Return the [X, Y] coordinate for the center point of the cell that contains the specified text.  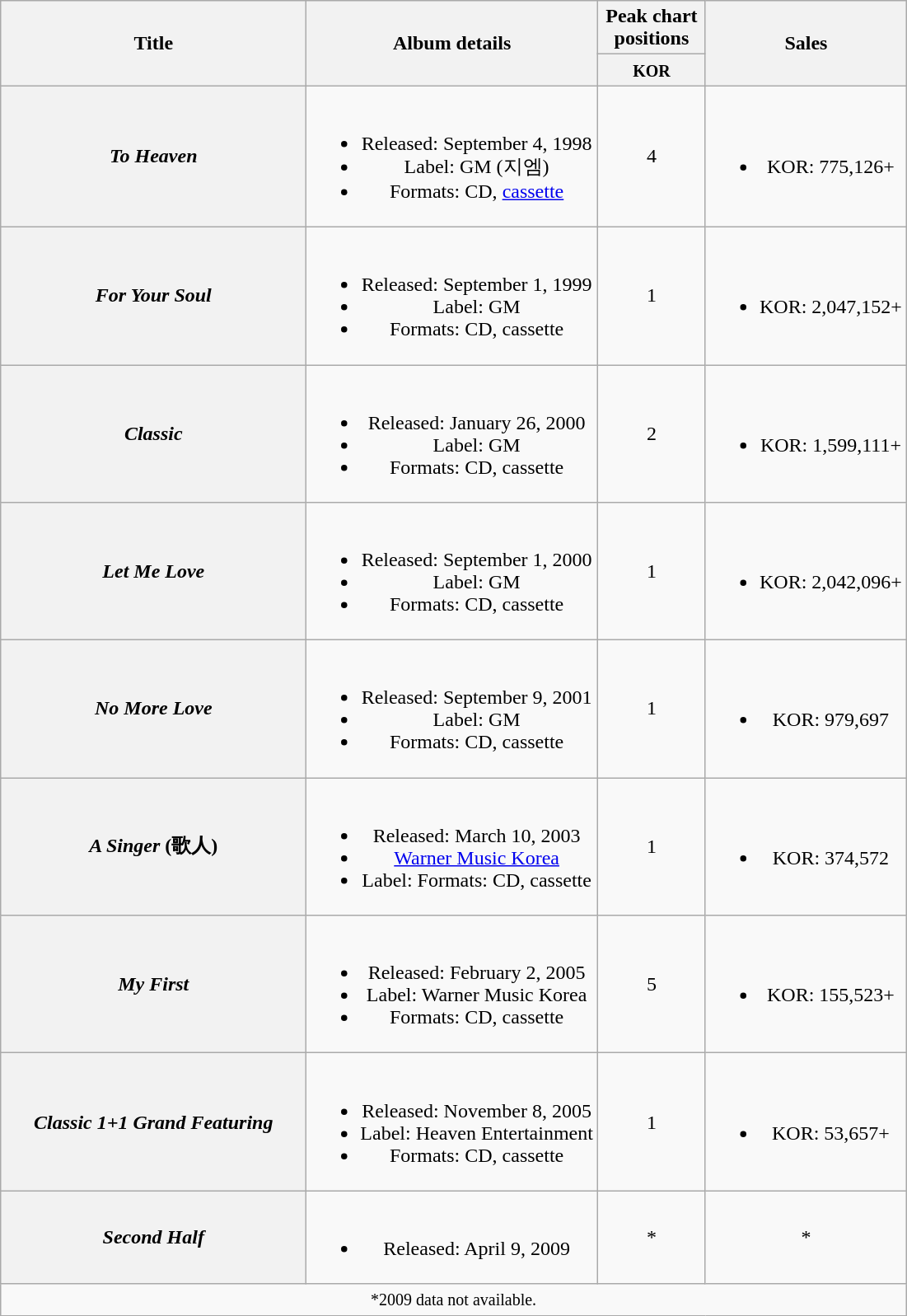
Released: February 2, 2005Label: Warner Music KoreaFormats: CD, cassette [452, 984]
Peak chart positions [651, 28]
KOR [651, 70]
KOR: 155,523+ [806, 984]
5 [651, 984]
Classic 1+1 Grand Featuring [153, 1122]
Released: September 1, 1999Label: GMFormats: CD, cassette [452, 295]
Let Me Love [153, 572]
KOR: 775,126+ [806, 157]
KOR: 374,572 [806, 847]
A Singer (歌人) [153, 847]
KOR: 53,657+ [806, 1122]
KOR: 979,697 [806, 709]
KOR: 2,047,152+ [806, 295]
Album details [452, 43]
KOR: 1,599,111+ [806, 433]
Released: January 26, 2000Label: GMFormats: CD, cassette [452, 433]
4 [651, 157]
Title [153, 43]
Sales [806, 43]
KOR: 2,042,096+ [806, 572]
To Heaven [153, 157]
Classic [153, 433]
Released: April 9, 2009 [452, 1238]
My First [153, 984]
Released: November 8, 2005Label: Heaven EntertainmentFormats: CD, cassette [452, 1122]
Released: September 1, 2000Label: GMFormats: CD, cassette [452, 572]
No More Love [153, 709]
Released: March 10, 2003Warner Music KoreaLabel: Formats: CD, cassette [452, 847]
*2009 data not available. [454, 1300]
For Your Soul [153, 295]
Released: September 4, 1998Label: GM (지엠)Formats: CD, cassette [452, 157]
Released: September 9, 2001Label: GMFormats: CD, cassette [452, 709]
2 [651, 433]
Second Half [153, 1238]
